Capture the cell that displays the provided text and extract its [X, Y] central coordinate. 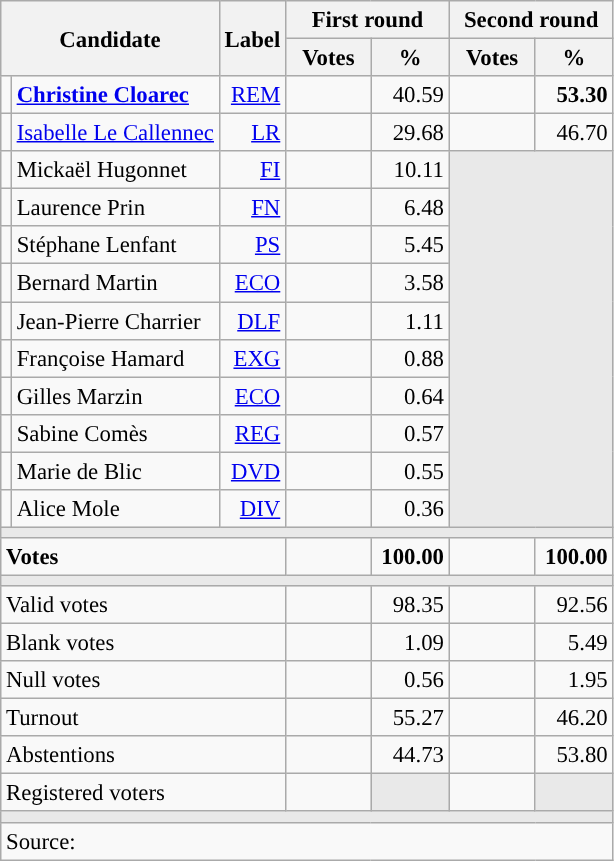
Bernard Martin [115, 283]
LR [252, 133]
Label [252, 38]
PS [252, 245]
Turnout [144, 718]
6.48 [410, 208]
Stéphane Lenfant [115, 245]
55.27 [410, 718]
Candidate [110, 38]
29.68 [410, 133]
DIV [252, 509]
Blank votes [144, 643]
Laurence Prin [115, 208]
0.88 [410, 358]
DVD [252, 471]
53.80 [574, 755]
0.36 [410, 509]
3.58 [410, 283]
1.11 [410, 321]
Valid votes [144, 605]
40.59 [410, 95]
0.55 [410, 471]
FN [252, 208]
53.30 [574, 95]
REM [252, 95]
FI [252, 170]
DLF [252, 321]
Source: [307, 841]
Jean-Pierre Charrier [115, 321]
EXG [252, 358]
Second round [531, 20]
46.20 [574, 718]
Gilles Marzin [115, 396]
First round [368, 20]
0.56 [410, 680]
Christine Cloarec [115, 95]
1.95 [574, 680]
98.35 [410, 605]
Null votes [144, 680]
0.64 [410, 396]
1.09 [410, 643]
10.11 [410, 170]
5.45 [410, 245]
Alice Mole [115, 509]
Françoise Hamard [115, 358]
Sabine Comès [115, 433]
Registered voters [144, 793]
Abstentions [144, 755]
Marie de Blic [115, 471]
Mickaël Hugonnet [115, 170]
46.70 [574, 133]
5.49 [574, 643]
44.73 [410, 755]
Isabelle Le Callennec [115, 133]
0.57 [410, 433]
92.56 [574, 605]
REG [252, 433]
